For the text-containing cell, return its midpoint in (x, y) coordinate format. 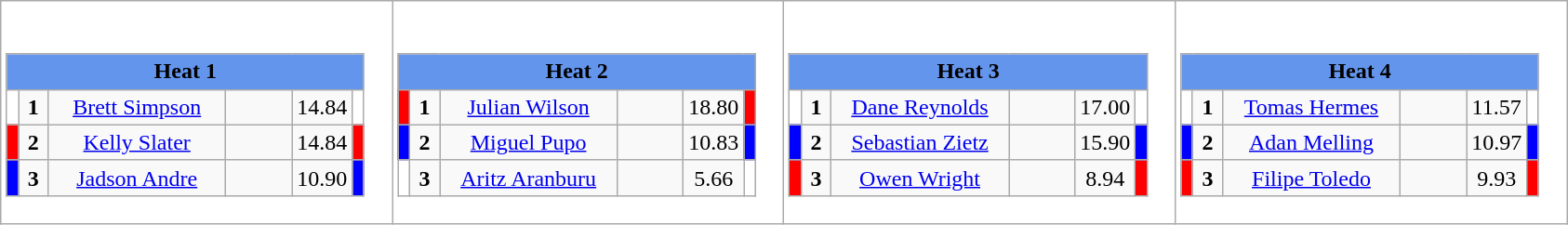
Heat 4 1 Tomas Hermes 11.57 2 Adan Melling 10.97 3 Filipe Toledo 9.93 (1371, 112)
11.57 (1497, 107)
Heat 1 1 Brett Simpson 14.84 2 Kelly Slater 14.84 3 Jadson Andre 10.90 (197, 112)
Heat 2 (577, 72)
5.66 (714, 178)
17.00 (1105, 107)
10.90 (322, 178)
Filipe Toledo (1311, 178)
8.94 (1105, 178)
9.93 (1497, 178)
10.83 (714, 142)
Heat 4 (1360, 72)
Jadson Andre (138, 178)
Tomas Hermes (1311, 107)
Heat 1 (185, 72)
Heat 3 1 Dane Reynolds 17.00 2 Sebastian Zietz 15.90 3 Owen Wright 8.94 (980, 112)
Kelly Slater (138, 142)
Heat 2 1 Julian Wilson 18.80 2 Miguel Pupo 10.83 3 Aritz Aranburu 5.66 (588, 112)
10.97 (1497, 142)
Adan Melling (1311, 142)
Dane Reynolds (921, 107)
15.90 (1105, 142)
Sebastian Zietz (921, 142)
Brett Simpson (138, 107)
Aritz Aranburu (528, 178)
18.80 (714, 107)
Julian Wilson (528, 107)
Heat 3 (968, 72)
Miguel Pupo (528, 142)
Owen Wright (921, 178)
